Find where the given text appears and provide that cell's center as [X, Y] coordinate. 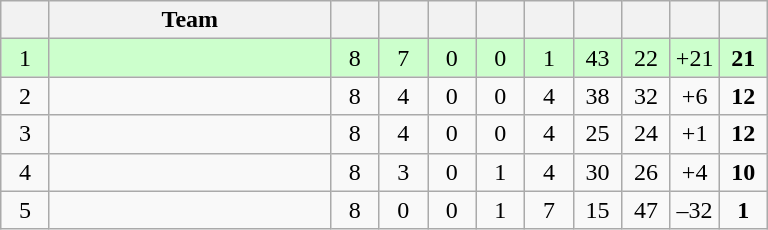
43 [598, 58]
Team [190, 20]
38 [598, 96]
5 [26, 210]
26 [646, 172]
21 [744, 58]
24 [646, 134]
+6 [694, 96]
15 [598, 210]
22 [646, 58]
2 [26, 96]
32 [646, 96]
+1 [694, 134]
30 [598, 172]
+21 [694, 58]
+4 [694, 172]
–32 [694, 210]
10 [744, 172]
47 [646, 210]
25 [598, 134]
